Detect which cell encompasses the target text, then output its [X, Y] center coordinate. 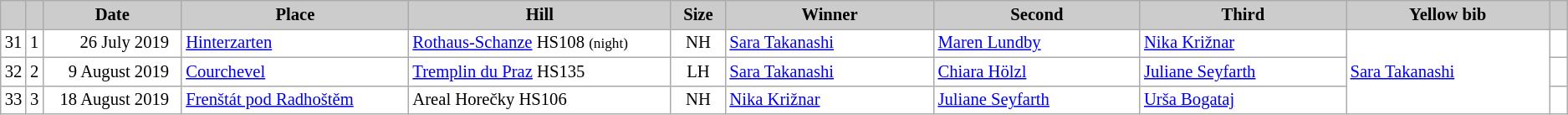
Date [112, 14]
Chiara Hölzl [1037, 71]
Rothaus-Schanze HS108 (night) [539, 43]
Urša Bogataj [1243, 100]
Second [1037, 14]
Winner [830, 14]
Tremplin du Praz HS135 [539, 71]
9 August 2019 [112, 71]
Yellow bib [1448, 14]
Areal Horečky HS106 [539, 100]
3 [34, 100]
33 [13, 100]
LH [697, 71]
Maren Lundby [1037, 43]
2 [34, 71]
1 [34, 43]
Size [697, 14]
Hinterzarten [294, 43]
31 [13, 43]
26 July 2019 [112, 43]
Hill [539, 14]
Third [1243, 14]
Frenštát pod Radhoštěm [294, 100]
Courchevel [294, 71]
18 August 2019 [112, 100]
32 [13, 71]
Place [294, 14]
